Scan for the cell matching the given text and deliver its [X, Y] coordinate at center. 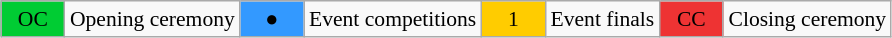
Closing ceremony [807, 19]
OC [33, 19]
Opening ceremony [152, 19]
● [272, 19]
1 [513, 19]
Event competitions [392, 19]
Event finals [602, 19]
CC [691, 19]
